Return the (x, y) coordinate for the center point of the cell that contains the specified text.  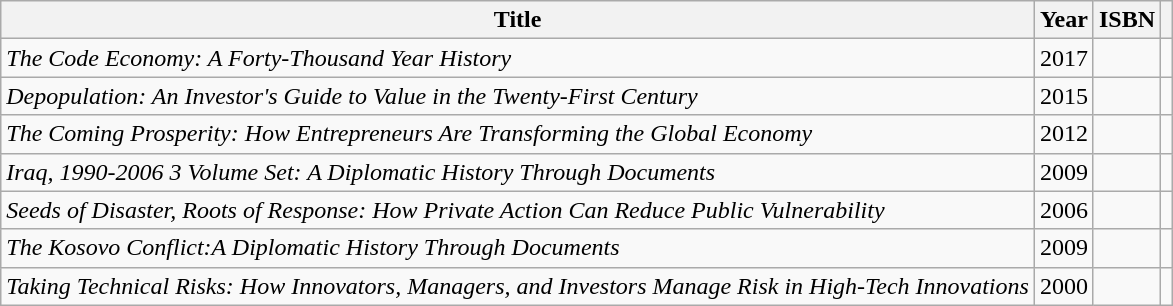
Seeds of Disaster, Roots of Response: How Private Action Can Reduce Public Vulnerability (518, 210)
Depopulation: An Investor's Guide to Value in the Twenty-First Century (518, 96)
Iraq, 1990-2006 3 Volume Set: A Diplomatic History Through Documents (518, 172)
2000 (1064, 286)
2015 (1064, 96)
The Kosovo Conflict:A Diplomatic History Through Documents (518, 248)
Year (1064, 20)
2012 (1064, 134)
ISBN (1126, 20)
The Coming Prosperity: How Entrepreneurs Are Transforming the Global Economy (518, 134)
2017 (1064, 58)
Title (518, 20)
2006 (1064, 210)
Taking Technical Risks: How Innovators, Managers, and Investors Manage Risk in High-Tech Innovations (518, 286)
The Code Economy: A Forty-Thousand Year History (518, 58)
